Find where the given text appears and provide that cell's center as (x, y) coordinate. 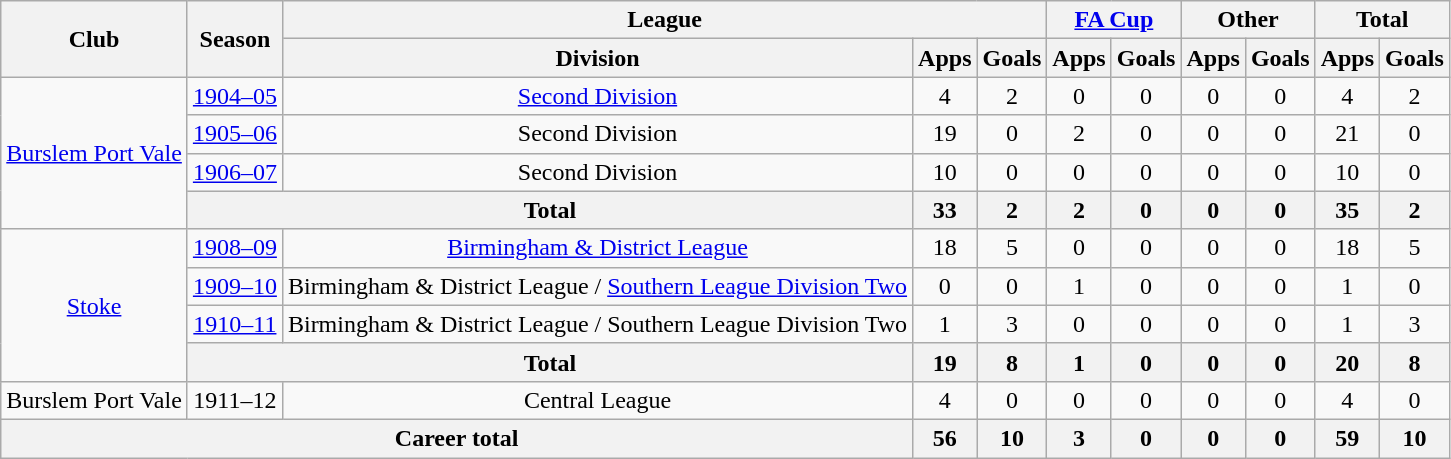
Season (234, 39)
Birmingham & District League (597, 248)
Club (94, 39)
Central League (597, 400)
20 (1347, 362)
Career total (457, 438)
League (664, 20)
1908–09 (234, 248)
21 (1347, 134)
Other (1248, 20)
35 (1347, 210)
Stoke (94, 305)
59 (1347, 438)
1904–05 (234, 96)
1909–10 (234, 286)
33 (945, 210)
56 (945, 438)
Division (597, 58)
1911–12 (234, 400)
1905–06 (234, 134)
1910–11 (234, 324)
1906–07 (234, 172)
FA Cup (1114, 20)
